Find where the given text appears and provide that cell's center as (x, y) coordinate. 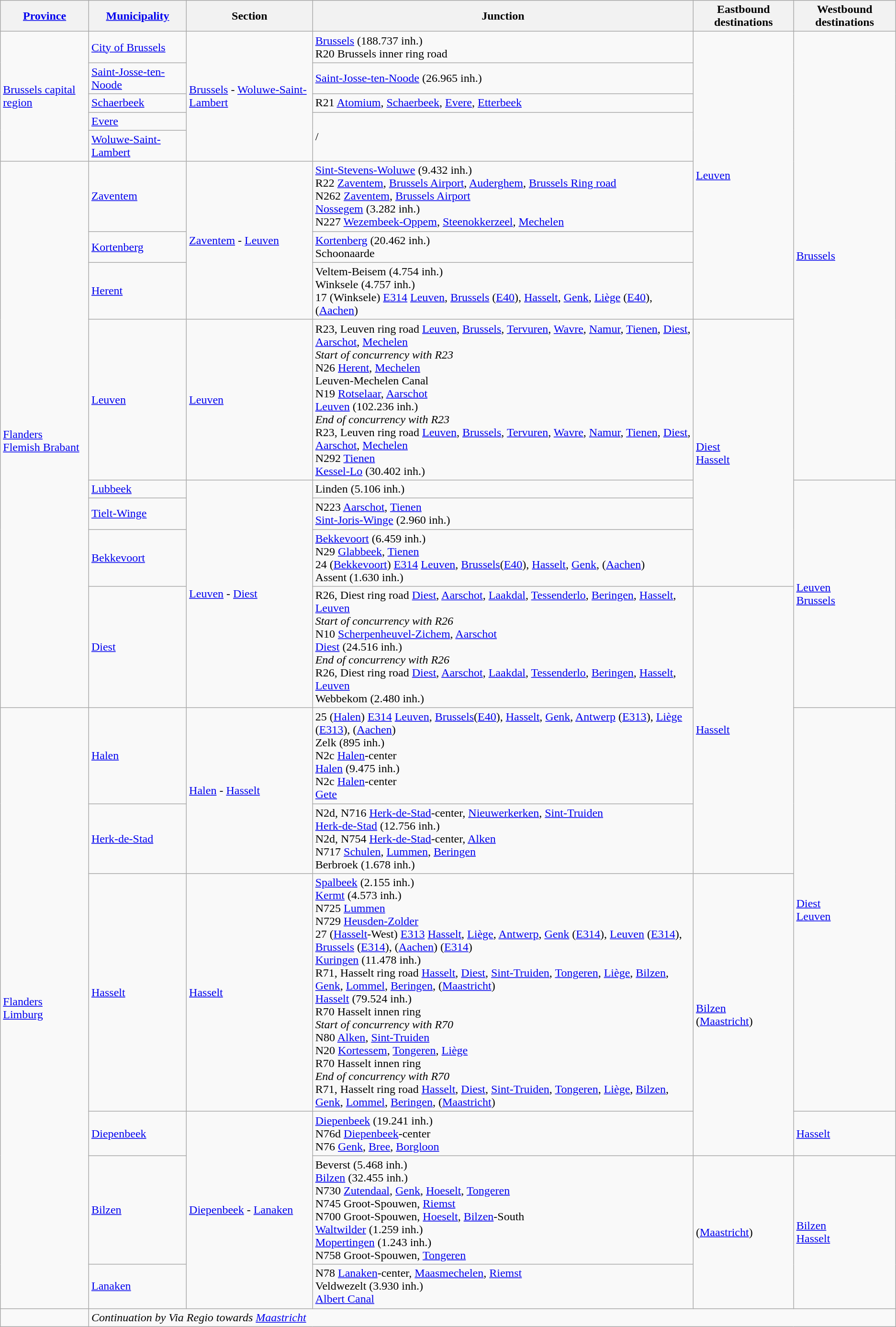
Lubbeek (137, 489)
Eastbound destinations (744, 16)
Kortenberg (137, 247)
LeuvenBrussels (844, 594)
N223 Aarschot, Tienen Sint-Joris-Winge (2.960 inh.) (503, 513)
Herent (137, 291)
Brussels (844, 256)
Veltem-Beisem (4.754 inh.) Winksele (4.757 inh.) 17 (Winksele) E314 Leuven, Brussels (E40), Hasselt, Genk, Liège (E40), (Aachen) (503, 291)
Junction (503, 16)
FlandersFlemish Brabant (45, 435)
DiestHasselt (744, 453)
Brussels - Woluwe-Saint-Lambert (250, 97)
Municipality (137, 16)
Schaerbeek (137, 103)
FlandersLimburg (45, 1008)
Diest (137, 647)
Saint-Josse-ten-Noode (26.965 inh.) (503, 79)
Zaventem (137, 196)
Bilzen (137, 1210)
Leuven - Diest (250, 594)
Brussels capital region (45, 97)
N78 Lanaken-center, Maasmechelen, Riemst Veldwezelt (3.930 inh.) Albert Canal (503, 1286)
Westbound destinations (844, 16)
Brussels (188.737 inh.) R20 Brussels inner ring road (503, 47)
Bekkevoort (6.459 inh.) N29 Glabbeek, Tienen 24 (Bekkevoort) E314 Leuven, Brussels(E40), Hasselt, Genk, (Aachen) Assent (1.630 inh.) (503, 558)
BilzenHasselt (844, 1232)
Bilzen (Maastricht) (744, 1015)
Section (250, 16)
Diepenbeek - Lanaken (250, 1210)
Kortenberg (20.462 inh.) Schoonaarde (503, 247)
Tielt-Winge (137, 513)
DiestLeuven (844, 910)
Diepenbeek (137, 1134)
Continuation by Via Regio towards Maastricht (492, 1317)
R21 Atomium, Schaerbeek, Evere, Etterbeek (503, 103)
Province (45, 16)
Zaventem - Leuven (250, 240)
Linden (5.106 inh.) (503, 489)
Woluwe-Saint-Lambert (137, 146)
Halen (137, 756)
City of Brussels (137, 47)
Bekkevoort (137, 558)
Herk-de-Stad (137, 839)
Halen - Hasselt (250, 791)
Diepenbeek (19.241 inh.) N76d Diepenbeek-center N76 Genk, Bree, Borgloon (503, 1134)
(Maastricht) (744, 1232)
Saint-Josse-ten-Noode (137, 79)
Evere (137, 121)
/ (503, 137)
Lanaken (137, 1286)
